Pinpoint the cell where the given text exists, returning its (x, y) midpoint coordinate. 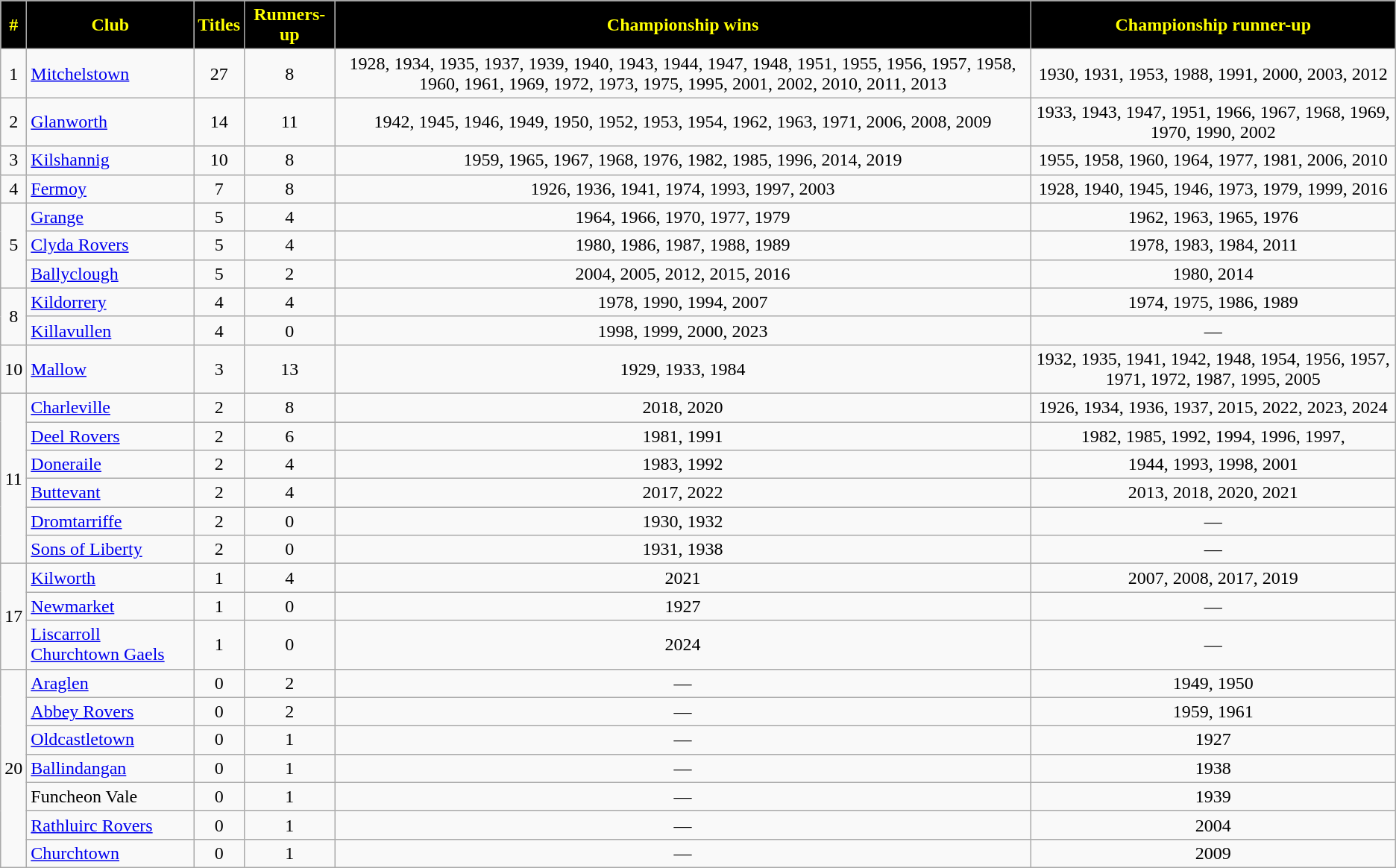
Fermoy (110, 189)
1931, 1938 (683, 550)
1983, 1992 (683, 465)
Ballindangan (110, 768)
2009 (1213, 853)
2007, 2008, 2017, 2019 (1213, 578)
1933, 1943, 1947, 1951, 1966, 1967, 1968, 1969, 1970, 1990, 2002 (1213, 122)
1981, 1991 (683, 436)
1980, 2014 (1213, 274)
Ballyclough (110, 274)
Araglen (110, 683)
Oldcastletown (110, 740)
Churchtown (110, 853)
Club (110, 25)
1926, 1934, 1936, 1937, 2015, 2022, 2023, 2024 (1213, 407)
# (13, 25)
1959, 1961 (1213, 711)
1959, 1965, 1967, 1968, 1976, 1982, 1985, 1996, 2014, 2019 (683, 160)
Deel Rovers (110, 436)
2024 (683, 644)
Championship runner-up (1213, 25)
1929, 1933, 1984 (683, 368)
7 (219, 189)
Grange (110, 217)
6 (289, 436)
Glanworth (110, 122)
1949, 1950 (1213, 683)
2017, 2022 (683, 493)
1944, 1993, 1998, 2001 (1213, 465)
1978, 1983, 1984, 2011 (1213, 245)
Clyda Rovers (110, 245)
1974, 1975, 1986, 1989 (1213, 302)
Kilworth (110, 578)
Liscarroll Churchtown Gaels (110, 644)
1980, 1986, 1987, 1988, 1989 (683, 245)
2004, 2005, 2012, 2015, 2016 (683, 274)
14 (219, 122)
1928, 1940, 1945, 1946, 1973, 1979, 1999, 2016 (1213, 189)
Dromtarriffe (110, 521)
Kildorrery (110, 302)
17 (13, 616)
Doneraile (110, 465)
Sons of Liberty (110, 550)
1930, 1931, 1953, 1988, 1991, 2000, 2003, 2012 (1213, 73)
Buttevant (110, 493)
1955, 1958, 1960, 1964, 1977, 1981, 2006, 2010 (1213, 160)
2021 (683, 578)
1962, 1963, 1965, 1976 (1213, 217)
Runners-up (289, 25)
1932, 1935, 1941, 1942, 1948, 1954, 1956, 1957, 1971, 1972, 1987, 1995, 2005 (1213, 368)
Newmarket (110, 606)
1978, 1990, 1994, 2007 (683, 302)
2018, 2020 (683, 407)
1930, 1932 (683, 521)
Killavullen (110, 330)
Charleville (110, 407)
Mitchelstown (110, 73)
27 (219, 73)
Kilshannig (110, 160)
2013, 2018, 2020, 2021 (1213, 493)
20 (13, 768)
1926, 1936, 1941, 1974, 1993, 1997, 2003 (683, 189)
1982, 1985, 1992, 1994, 1996, 1997, (1213, 436)
1998, 1999, 2000, 2023 (683, 330)
1938 (1213, 768)
Rathluirc Rovers (110, 825)
1939 (1213, 796)
1964, 1966, 1970, 1977, 1979 (683, 217)
Mallow (110, 368)
Funcheon Vale (110, 796)
2004 (1213, 825)
Abbey Rovers (110, 711)
Titles (219, 25)
1942, 1945, 1946, 1949, 1950, 1952, 1953, 1954, 1962, 1963, 1971, 2006, 2008, 2009 (683, 122)
Championship wins (683, 25)
13 (289, 368)
